For the text-containing cell, return its midpoint in [X, Y] coordinate format. 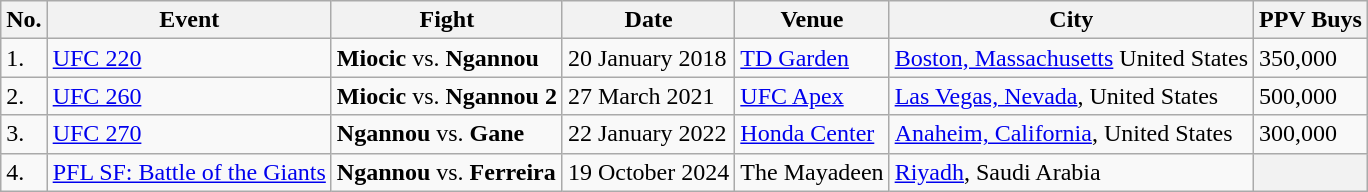
20 January 2018 [648, 58]
PPV Buys [1311, 20]
UFC 220 [189, 58]
27 March 2021 [648, 96]
Fight [446, 20]
TD Garden [812, 58]
Venue [812, 20]
PFL SF: Battle of the Giants [189, 172]
4. [24, 172]
Ngannou vs. Gane [446, 134]
The Mayadeen [812, 172]
UFC 270 [189, 134]
Miocic vs. Ngannou [446, 58]
500,000 [1311, 96]
City [1071, 20]
Date [648, 20]
No. [24, 20]
UFC Apex [812, 96]
Event [189, 20]
22 January 2022 [648, 134]
3. [24, 134]
Riyadh, Saudi Arabia [1071, 172]
1. [24, 58]
Miocic vs. Ngannou 2 [446, 96]
19 October 2024 [648, 172]
350,000 [1311, 58]
Anaheim, California, United States [1071, 134]
Las Vegas, Nevada, United States [1071, 96]
300,000 [1311, 134]
2. [24, 96]
Honda Center [812, 134]
UFC 260 [189, 96]
Boston, Massachusetts United States [1071, 58]
Ngannou vs. Ferreira [446, 172]
